Search for the cell housing the specified text and yield its (x, y) center coordinate. 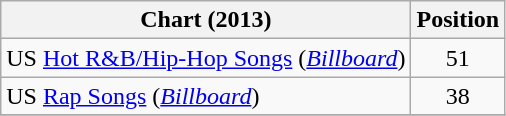
US Hot R&B/Hip-Hop Songs (Billboard) (206, 58)
US Rap Songs (Billboard) (206, 96)
38 (458, 96)
Chart (2013) (206, 20)
51 (458, 58)
Position (458, 20)
